From the cell containing the given text, extract its center point as [X, Y] coordinate. 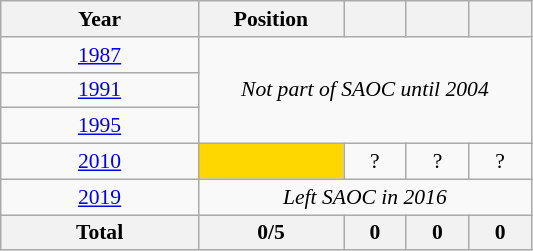
1995 [100, 126]
Position [270, 19]
Left SAOC in 2016 [364, 197]
1987 [100, 55]
2019 [100, 197]
Year [100, 19]
0/5 [270, 233]
Total [100, 233]
2010 [100, 162]
Not part of SAOC until 2004 [364, 90]
1991 [100, 90]
